From the cell containing the given text, extract its center point as [X, Y] coordinate. 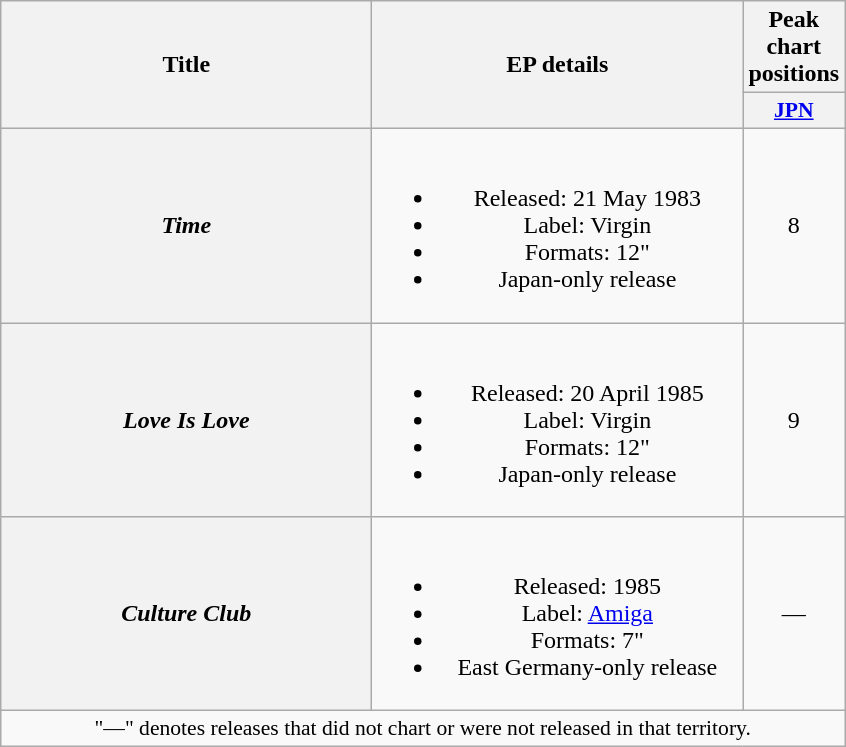
Love Is Love [186, 419]
— [794, 614]
9 [794, 419]
Title [186, 65]
JPN [794, 111]
"—" denotes releases that did not chart or were not released in that territory. [423, 729]
Released: 20 April 1985Label: VirginFormats: 12"Japan-only release [558, 419]
EP details [558, 65]
Culture Club [186, 614]
Time [186, 225]
Released: 21 May 1983Label: VirginFormats: 12"Japan-only release [558, 225]
8 [794, 225]
Peak chart positions [794, 47]
Released: 1985Label: AmigaFormats: 7"East Germany-only release [558, 614]
